Extract the [x, y] coordinate from the center of the cell holding the provided text.  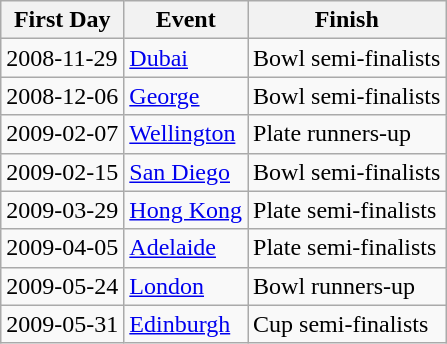
Bowl runners-up [347, 286]
Finish [347, 20]
Plate runners-up [347, 134]
Dubai [186, 58]
Adelaide [186, 248]
Wellington [186, 134]
London [186, 286]
George [186, 96]
2009-05-24 [62, 286]
San Diego [186, 172]
Cup semi-finalists [347, 324]
Edinburgh [186, 324]
2009-03-29 [62, 210]
Hong Kong [186, 210]
2008-12-06 [62, 96]
2009-05-31 [62, 324]
2009-02-15 [62, 172]
2009-04-05 [62, 248]
2008-11-29 [62, 58]
Event [186, 20]
First Day [62, 20]
2009-02-07 [62, 134]
